Search for the cell housing the specified text and yield its (x, y) center coordinate. 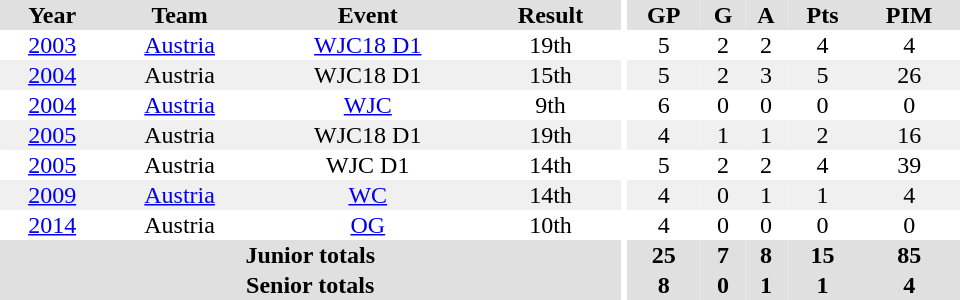
6 (664, 105)
2009 (52, 195)
2014 (52, 225)
Event (368, 15)
OG (368, 225)
PIM (909, 15)
WJC (368, 105)
7 (723, 255)
Year (52, 15)
15th (551, 75)
A (766, 15)
39 (909, 165)
9th (551, 105)
Pts (823, 15)
WC (368, 195)
10th (551, 225)
Junior totals (310, 255)
Team (180, 15)
25 (664, 255)
3 (766, 75)
15 (823, 255)
WJC D1 (368, 165)
2003 (52, 45)
G (723, 15)
16 (909, 135)
Result (551, 15)
Senior totals (310, 285)
GP (664, 15)
85 (909, 255)
26 (909, 75)
